Extract the (x, y) coordinate from the center of the cell holding the provided text.  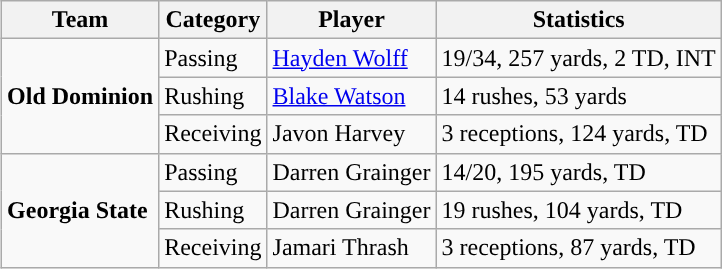
Blake Watson (352, 96)
14/20, 195 yards, TD (578, 172)
Jamari Thrash (352, 248)
Javon Harvey (352, 134)
3 receptions, 87 yards, TD (578, 248)
19 rushes, 104 yards, TD (578, 210)
19/34, 257 yards, 2 TD, INT (578, 58)
Statistics (578, 20)
Old Dominion (80, 96)
Category (213, 20)
Player (352, 20)
14 rushes, 53 yards (578, 96)
Georgia State (80, 210)
3 receptions, 124 yards, TD (578, 134)
Hayden Wolff (352, 58)
Team (80, 20)
